Identify which cell holds the provided text, then report its [X, Y] central coordinate. 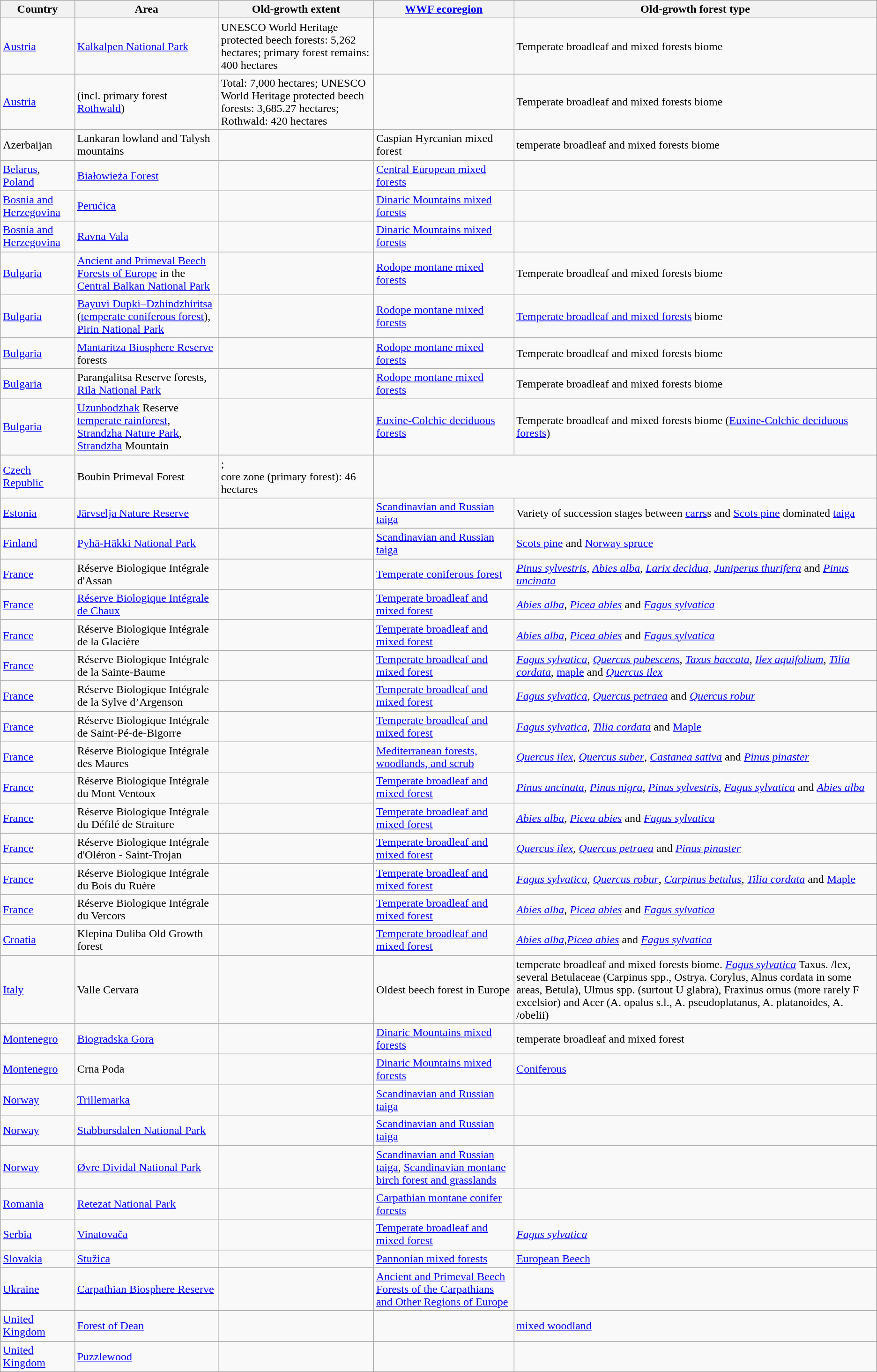
Øvre Dividal National Park [146, 1167]
Stužica [146, 1259]
Area [146, 9]
Forest of Dean [146, 1326]
Réserve Biologique Intégrale du Bois du Ruère [146, 879]
Scots pine and Norway spruce [695, 544]
Romania [37, 1204]
Variety of succession stages between carrss and Scots pine dominated taiga [695, 514]
Quercus ilex, Quercus petraea and Pinus pinaster [695, 848]
Biogradska Gora [146, 1039]
Belarus, Poland [37, 175]
Crna Poda [146, 1069]
Old-growth forest type [695, 9]
Scandinavian and Russian taiga, Scandinavian montane birch forest and grasslands [443, 1167]
Quercus ilex, Quercus suber, Castanea sativa and Pinus pinaster [695, 757]
Klepina Duliba Old Growth forest [146, 940]
Serbia [37, 1234]
Réserve Biologique Intégrale de la Sainte-Baume [146, 665]
Slovakia [37, 1259]
Fagus sylvatica, Quercus pubescens, Taxus baccata, Ilex aquifolium, Tilia cordata, maple and Quercus ilex [695, 665]
Bayuvi Dupki–Dzhindzhiritsa (temperate coniferous forest), Pirin National Park [146, 316]
Temperate broadleaf and mixed forests biome (Euxine-Colchic deciduous forests) [695, 426]
Réserve Biologique Intégrale d'Assan [146, 574]
Ukraine [37, 1289]
Italy [37, 989]
;core zone (primary forest): 46 hectares [296, 476]
Fagus sylvatica, Quercus robur, Carpinus betulus, Tilia cordata and Maple [695, 879]
Czech Republic [37, 476]
Estonia [37, 514]
Old-growth extent [296, 9]
Réserve Biologique Intégrale de la Glacière [146, 635]
Ancient and Primeval Beech Forests of Europe in the Central Balkan National Park [146, 273]
Réserve Biologique Intégrale de la Sylve d’Argenson [146, 696]
Caspian Hyrcanian mixed forest [443, 145]
Carpathian montane conifer forests [443, 1204]
Azerbaijan [37, 145]
(incl. primary forest Rothwald) [146, 102]
Croatia [37, 940]
Central European mixed forests [443, 175]
Mediterranean forests, woodlands, and scrub [443, 757]
Järvselja Nature Reserve [146, 514]
temperate broadleaf and mixed forests biome [695, 145]
Total: 7,000 hectares; UNESCO World Heritage protected beech forests: 3,685.27 hectares; Rothwald: 420 hectares [296, 102]
Réserve Biologique Intégrale du Défilé de Straiture [146, 818]
Euxine-Colchic deciduous forests [443, 426]
Réserve Biologique Intégrale des Maures [146, 757]
Finland [37, 544]
Pannonian mixed forests [443, 1259]
Boubin Primeval Forest [146, 476]
Abies alba,Picea abies and Fagus sylvatica [695, 940]
WWF ecoregion [443, 9]
Carpathian Biosphere Reserve [146, 1289]
Fagus sylvatica, Quercus petraea and Quercus robur [695, 696]
Białowieża Forest [146, 175]
Retezat National Park [146, 1204]
Ancient and Primeval Beech Forests of the Carpathians and Other Regions of Europe [443, 1289]
mixed woodland [695, 1326]
Temperate coniferous forest [443, 574]
European Beech [695, 1259]
Uzunbodzhak Reserve temperate rainforest, Strandzha Nature Park, Strandzha Mountain [146, 426]
Perućica [146, 206]
Stabbursdalen National Park [146, 1130]
Fagus sylvatica [695, 1234]
Ravna Vala [146, 236]
Fagus sylvatica, Tilia cordata and Maple [695, 726]
UNESCO World Heritage protected beech forests: 5,262 hectares; primary forest remains: 400 hectares [296, 46]
Coniferous [695, 1069]
Parangalitsa Reserve forests, Rila National Park [146, 383]
Réserve Biologique Intégrale de Chaux [146, 604]
Kalkalpen National Park [146, 46]
Valle Cervara [146, 989]
Pyhä-Häkki National Park [146, 544]
Lankaran lowland and Talysh mountains [146, 145]
Réserve Biologique Intégrale du Mont Ventoux [146, 787]
Oldest beech forest in Europe [443, 989]
Puzzlewood [146, 1356]
Réserve Biologique Intégrale de Saint-Pé-de-Bigorre [146, 726]
Pinus uncinata, Pinus nigra, Pinus sylvestris, Fagus sylvatica and Abies alba [695, 787]
Réserve Biologique Intégrale du Vercors [146, 909]
Pinus sylvestris, Abies alba, Larix decidua, Juniperus thurifera and Pinus uncinata [695, 574]
Mantaritza Biosphere Reserve forests [146, 353]
temperate broadleaf and mixed forest [695, 1039]
Vinatovača [146, 1234]
Country [37, 9]
Réserve Biologique Intégrale d'Oléron - Saint-Trojan [146, 848]
Trillemarka [146, 1100]
